From the cell containing the given text, extract its center point as (X, Y) coordinate. 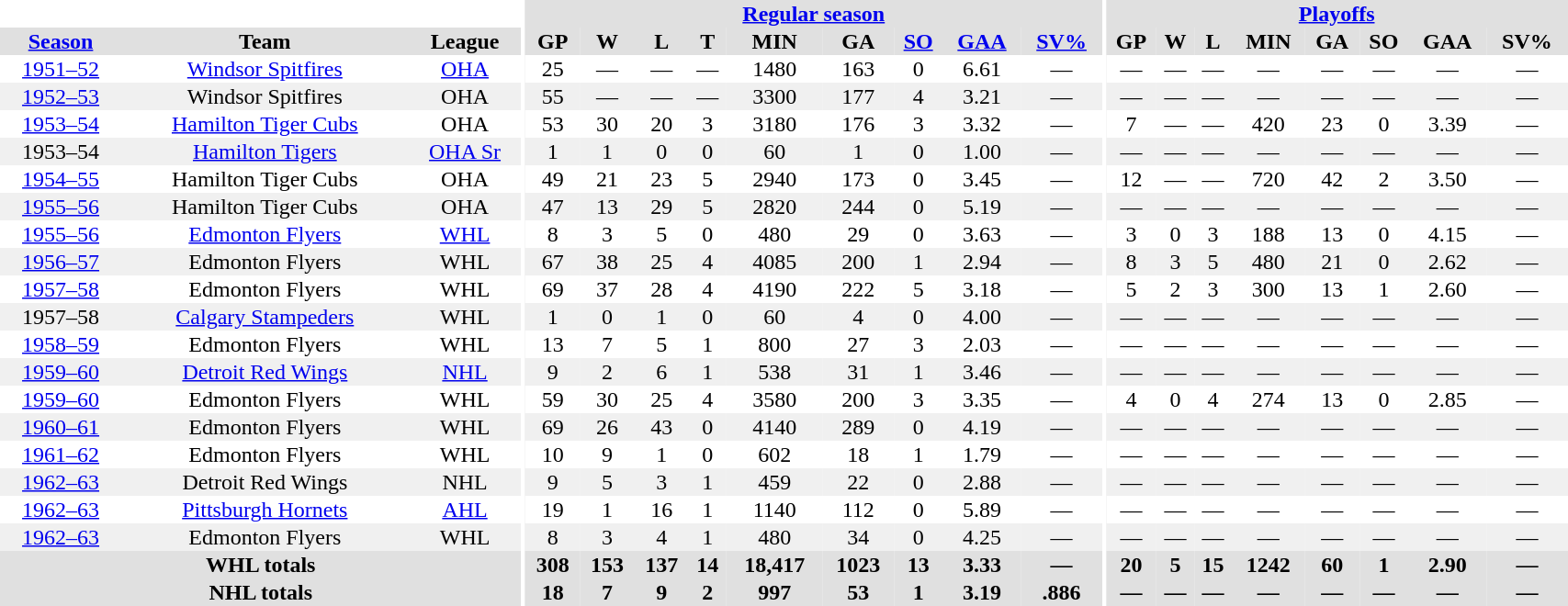
T (707, 41)
43 (661, 427)
3300 (775, 96)
38 (606, 262)
2.88 (982, 482)
1954–55 (61, 179)
Calgary Stampeders (265, 317)
2.60 (1448, 289)
16 (661, 510)
3.32 (982, 124)
188 (1268, 234)
Regular season (814, 14)
3180 (775, 124)
42 (1332, 179)
2.62 (1448, 262)
31 (858, 372)
5.19 (982, 207)
176 (858, 124)
4.19 (982, 427)
3.33 (982, 565)
1140 (775, 510)
800 (775, 344)
2.85 (1448, 399)
19 (553, 510)
1956–57 (61, 262)
67 (553, 262)
WHL totals (261, 565)
720 (1268, 179)
173 (858, 179)
4.15 (1448, 234)
112 (858, 510)
37 (606, 289)
6.61 (982, 69)
4.25 (982, 537)
Season (61, 41)
997 (775, 592)
AHL (465, 510)
Hamilton Tigers (265, 151)
34 (858, 537)
49 (553, 179)
1023 (858, 565)
1.00 (982, 151)
153 (606, 565)
47 (553, 207)
1480 (775, 69)
4085 (775, 262)
137 (661, 565)
1242 (1268, 565)
Playoffs (1337, 14)
1960–61 (61, 427)
3.18 (982, 289)
3.39 (1448, 124)
59 (553, 399)
OHA Sr (465, 151)
NHL totals (261, 592)
420 (1268, 124)
274 (1268, 399)
1.79 (982, 454)
28 (661, 289)
4190 (775, 289)
4140 (775, 427)
4.00 (982, 317)
22 (858, 482)
1951–52 (61, 69)
1961–62 (61, 454)
27 (858, 344)
5.89 (982, 510)
League (465, 41)
300 (1268, 289)
163 (858, 69)
1958–59 (61, 344)
3.45 (982, 179)
222 (858, 289)
308 (553, 565)
3.50 (1448, 179)
12 (1132, 179)
Pittsburgh Hornets (265, 510)
3580 (775, 399)
18,417 (775, 565)
.886 (1062, 592)
538 (775, 372)
244 (858, 207)
2.90 (1448, 565)
2820 (775, 207)
1952–53 (61, 96)
3.19 (982, 592)
602 (775, 454)
6 (661, 372)
2.03 (982, 344)
3.35 (982, 399)
3.63 (982, 234)
2.94 (982, 262)
3.46 (982, 372)
26 (606, 427)
3.21 (982, 96)
15 (1213, 565)
14 (707, 565)
Team (265, 41)
55 (553, 96)
177 (858, 96)
459 (775, 482)
10 (553, 454)
289 (858, 427)
2940 (775, 179)
